Return (X, Y) of the center of cell containing provided text 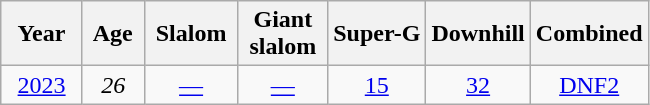
DNF2 (589, 85)
32 (478, 85)
Year (42, 34)
26 (113, 85)
Super-G (377, 34)
Age (113, 34)
Combined (589, 34)
15 (377, 85)
Downhill (478, 34)
Giant slalom (283, 34)
Slalom (191, 34)
2023 (42, 85)
